From the cell containing the given text, extract its center point as (X, Y) coordinate. 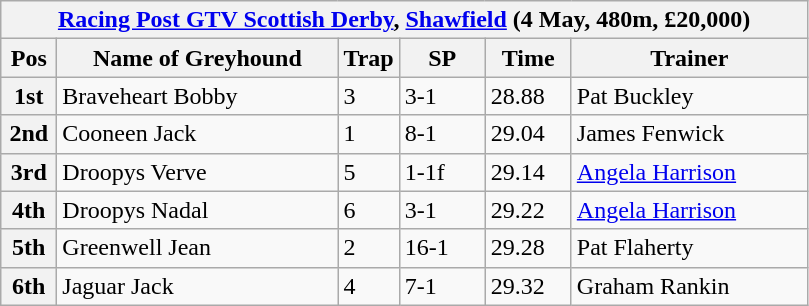
Trainer (689, 58)
4th (29, 210)
SP (442, 58)
Greenwell Jean (198, 248)
Cooneen Jack (198, 134)
29.22 (528, 210)
6th (29, 286)
2nd (29, 134)
6 (368, 210)
Braveheart Bobby (198, 96)
James Fenwick (689, 134)
8-1 (442, 134)
Pat Buckley (689, 96)
Pos (29, 58)
29.28 (528, 248)
4 (368, 286)
1 (368, 134)
5 (368, 172)
Graham Rankin (689, 286)
Time (528, 58)
3rd (29, 172)
29.32 (528, 286)
Name of Greyhound (198, 58)
29.04 (528, 134)
29.14 (528, 172)
3 (368, 96)
5th (29, 248)
Trap (368, 58)
7-1 (442, 286)
Droopys Nadal (198, 210)
2 (368, 248)
Jaguar Jack (198, 286)
Droopys Verve (198, 172)
16-1 (442, 248)
28.88 (528, 96)
1-1f (442, 172)
1st (29, 96)
Racing Post GTV Scottish Derby, Shawfield (4 May, 480m, £20,000) (404, 20)
Pat Flaherty (689, 248)
